Output the [x, y] coordinate of the center of the cell containing the given text.  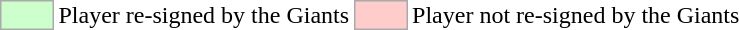
Player re-signed by the Giants [204, 15]
